Output the [X, Y] coordinate of the center of the cell containing the given text.  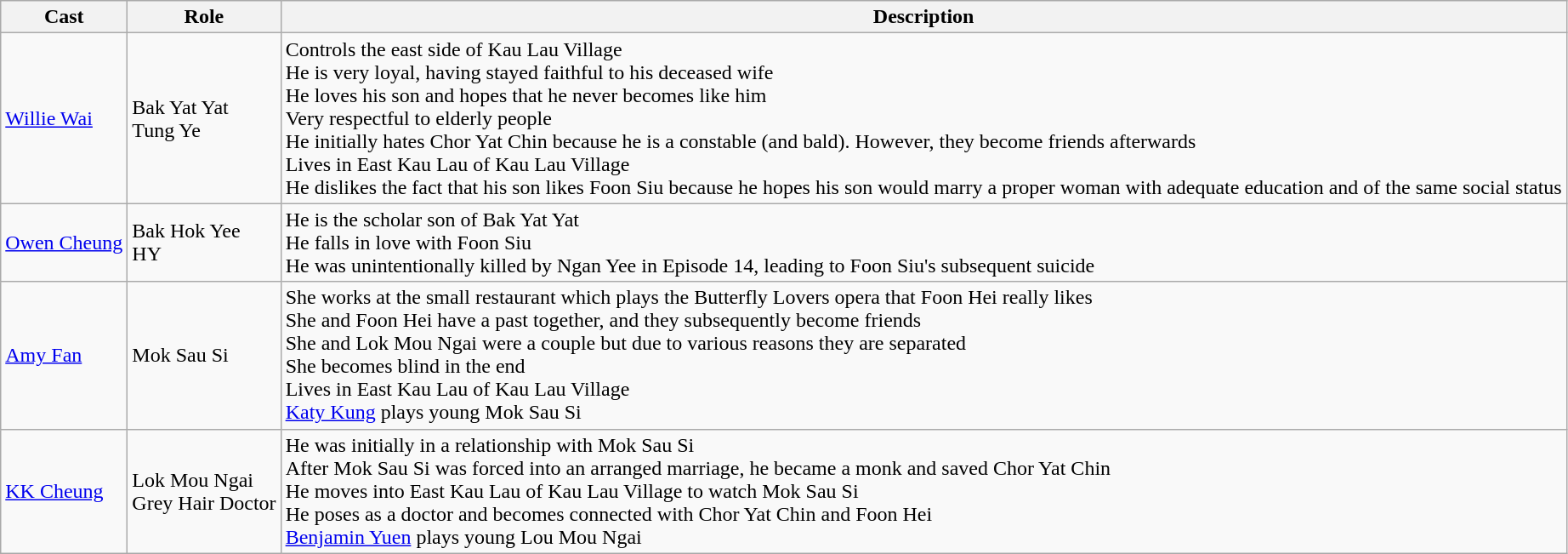
Role [204, 17]
Lok Mou NgaiGrey Hair Doctor [204, 491]
Description [923, 17]
Owen Cheung [65, 243]
Mok Sau Si [204, 356]
Bak Yat YatTung Ye [204, 118]
KK Cheung [65, 491]
Amy Fan [65, 356]
Willie Wai [65, 118]
Cast [65, 17]
Bak Hok YeeHY [204, 243]
